From the cell containing the given text, extract its center point as (x, y) coordinate. 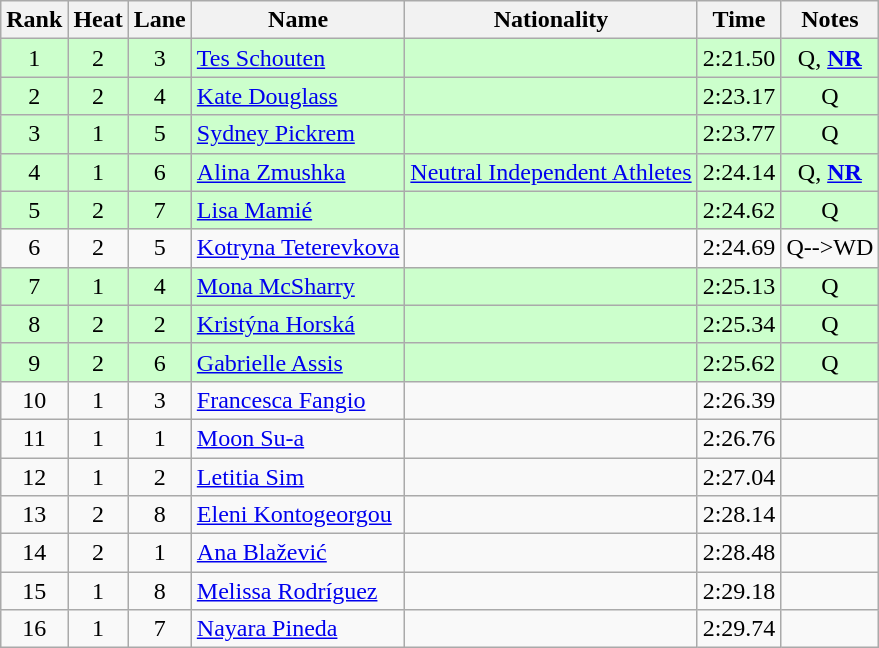
Gabrielle Assis (298, 362)
Eleni Kontogeorgou (298, 515)
2:26.76 (739, 438)
Heat (98, 20)
2:29.18 (739, 591)
2:23.77 (739, 134)
2:26.39 (739, 400)
Sydney Pickrem (298, 134)
Letitia Sim (298, 477)
16 (34, 629)
Nayara Pineda (298, 629)
Notes (830, 20)
2:28.14 (739, 515)
13 (34, 515)
10 (34, 400)
Melissa Rodríguez (298, 591)
15 (34, 591)
14 (34, 553)
2:29.74 (739, 629)
Neutral Independent Athletes (551, 172)
2:24.69 (739, 248)
9 (34, 362)
Name (298, 20)
Rank (34, 20)
2:25.62 (739, 362)
2:23.17 (739, 96)
Moon Su-a (298, 438)
2:24.62 (739, 210)
Kristýna Horská (298, 324)
Ana Blažević (298, 553)
2:27.04 (739, 477)
2:28.48 (739, 553)
2:25.13 (739, 286)
2:21.50 (739, 58)
Q-->WD (830, 248)
Francesca Fangio (298, 400)
Kotryna Teterevkova (298, 248)
Mona McSharry (298, 286)
Time (739, 20)
Lisa Mamié (298, 210)
11 (34, 438)
Kate Douglass (298, 96)
2:25.34 (739, 324)
Alina Zmushka (298, 172)
2:24.14 (739, 172)
Lane (160, 20)
Tes Schouten (298, 58)
12 (34, 477)
Nationality (551, 20)
